Locate the cell with the specified text and output its [X, Y] center coordinate. 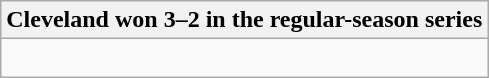
Cleveland won 3–2 in the regular-season series [244, 20]
